Provide the [X, Y] coordinate of the cell's center where the given text is located.  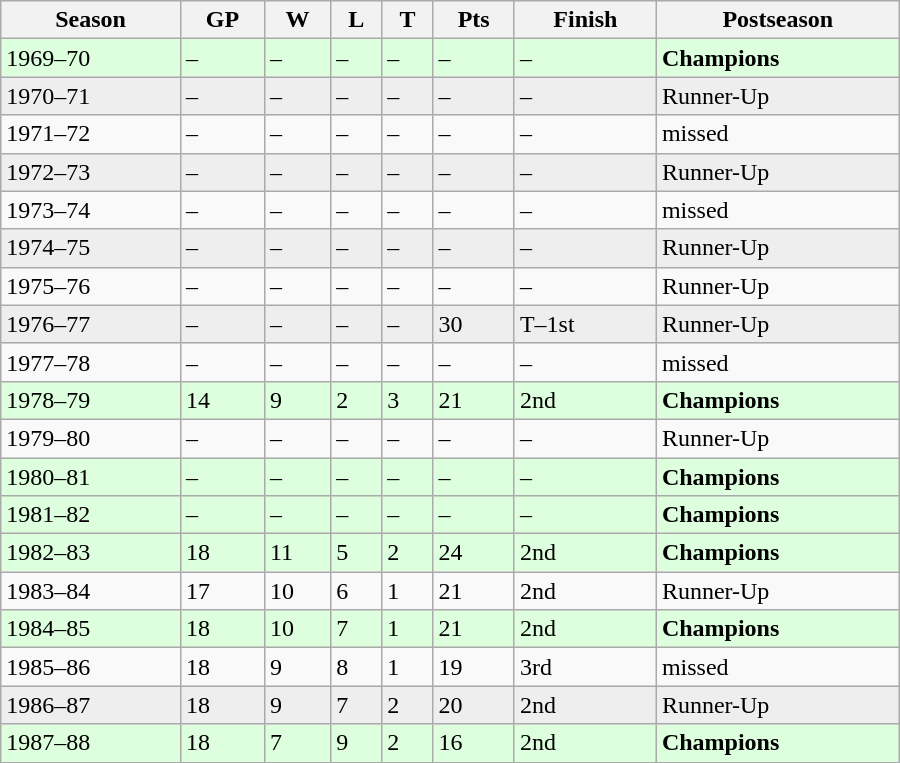
1983–84 [91, 591]
1978–79 [91, 400]
1986–87 [91, 705]
20 [474, 705]
Finish [585, 20]
Season [91, 20]
Pts [474, 20]
24 [474, 553]
1977–78 [91, 362]
1980–81 [91, 477]
6 [356, 591]
1972–73 [91, 172]
Postseason [778, 20]
W [297, 20]
1970–71 [91, 96]
14 [222, 400]
11 [297, 553]
3rd [585, 667]
1976–77 [91, 324]
1969–70 [91, 58]
1985–86 [91, 667]
1981–82 [91, 515]
1975–76 [91, 286]
1979–80 [91, 438]
19 [474, 667]
1971–72 [91, 134]
30 [474, 324]
T [408, 20]
16 [474, 743]
L [356, 20]
3 [408, 400]
1974–75 [91, 248]
1984–85 [91, 629]
8 [356, 667]
1987–88 [91, 743]
17 [222, 591]
1973–74 [91, 210]
GP [222, 20]
1982–83 [91, 553]
T–1st [585, 324]
5 [356, 553]
